Determine the [X, Y] coordinate at the center of the cell enclosing the given text.  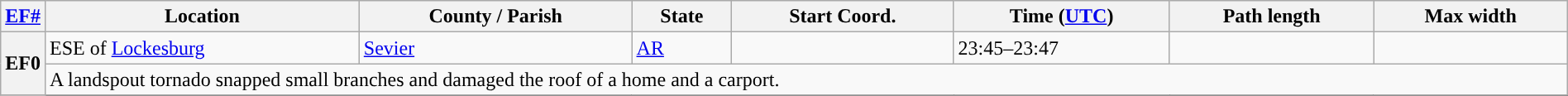
Sevier [495, 48]
Path length [1272, 17]
Time (UTC) [1062, 17]
Max width [1470, 17]
Start Coord. [843, 17]
A landspout tornado snapped small branches and damaged the roof of a home and a carport. [806, 79]
EF# [23, 17]
23:45–23:47 [1062, 48]
County / Parish [495, 17]
AR [681, 48]
State [681, 17]
EF0 [23, 64]
Location [202, 17]
ESE of Lockesburg [202, 48]
